Extract the (x, y) coordinate from the center of the cell holding the provided text.  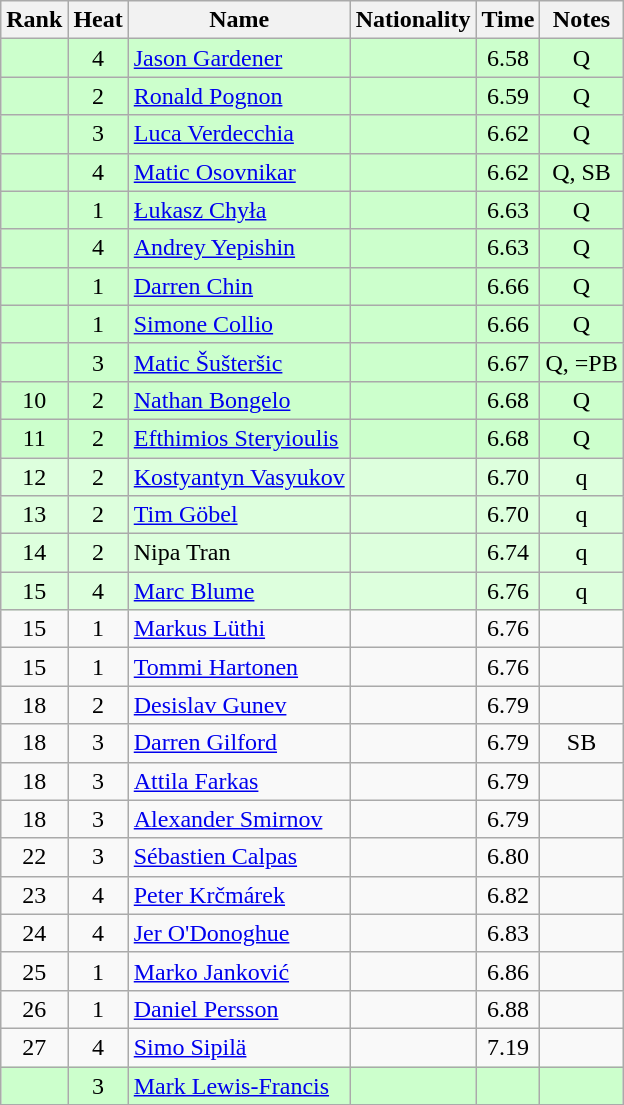
Kostyantyn Vasyukov (239, 477)
Sébastien Calpas (239, 857)
11 (34, 438)
14 (34, 553)
6.74 (508, 553)
SB (582, 743)
Nipa Tran (239, 553)
25 (34, 971)
Name (239, 20)
23 (34, 895)
Tim Göbel (239, 515)
24 (34, 933)
Efthimios Steryioulis (239, 438)
Q, =PB (582, 362)
Matic Osovnikar (239, 172)
27 (34, 1047)
Notes (582, 20)
Attila Farkas (239, 781)
13 (34, 515)
Darren Gilford (239, 743)
Desislav Gunev (239, 705)
6.58 (508, 58)
Marko Janković (239, 971)
Alexander Smirnov (239, 819)
Nathan Bongelo (239, 400)
Markus Lüthi (239, 629)
Rank (34, 20)
Mark Lewis-Francis (239, 1085)
10 (34, 400)
Darren Chin (239, 286)
Jason Gardener (239, 58)
Andrey Yepishin (239, 248)
Jer O'Donoghue (239, 933)
26 (34, 1009)
Tommi Hartonen (239, 667)
12 (34, 477)
22 (34, 857)
Simo Sipilä (239, 1047)
6.88 (508, 1009)
6.80 (508, 857)
Q, SB (582, 172)
Peter Krčmárek (239, 895)
Matic Šušteršic (239, 362)
Luca Verdecchia (239, 134)
6.82 (508, 895)
7.19 (508, 1047)
Ronald Pognon (239, 96)
6.86 (508, 971)
Marc Blume (239, 591)
Łukasz Chyła (239, 210)
6.67 (508, 362)
Heat (98, 20)
Daniel Persson (239, 1009)
Nationality (413, 20)
Simone Collio (239, 324)
6.59 (508, 96)
Time (508, 20)
6.83 (508, 933)
